Find where the given text appears and provide that cell's center as [X, Y] coordinate. 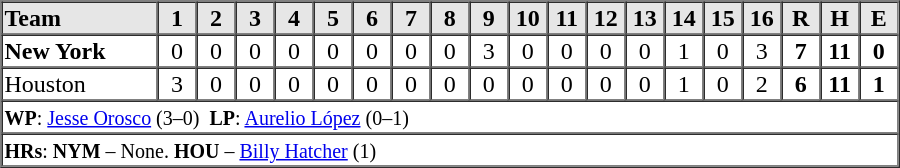
12 [606, 18]
H [840, 18]
16 [762, 18]
14 [684, 18]
13 [644, 18]
WP: Jesse Orosco (3–0) LP: Aurelio López (0–1) [450, 116]
New York [80, 50]
9 [488, 18]
E [878, 18]
R [800, 18]
4 [294, 18]
10 [528, 18]
HRs: NYM – None. HOU – Billy Hatcher (1) [450, 150]
15 [722, 18]
Team [80, 18]
5 [332, 18]
8 [450, 18]
Houston [80, 84]
